Locate the cell with the specified text and output its (x, y) center coordinate. 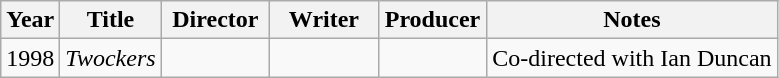
Producer (432, 20)
Writer (324, 20)
Notes (632, 20)
Title (110, 20)
Year (30, 20)
Co-directed with Ian Duncan (632, 58)
1998 (30, 58)
Twockers (110, 58)
Director (216, 20)
